Scan for the cell matching the given text and deliver its [x, y] coordinate at center. 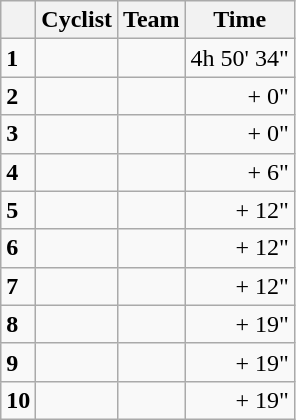
4h 50' 34" [240, 58]
5 [18, 210]
7 [18, 286]
8 [18, 324]
Time [240, 20]
+ 6" [240, 172]
Team [152, 20]
10 [18, 400]
1 [18, 58]
4 [18, 172]
3 [18, 134]
2 [18, 96]
9 [18, 362]
6 [18, 248]
Cyclist [77, 20]
